Provide the [X, Y] coordinate of the cell's center where the given text is located.  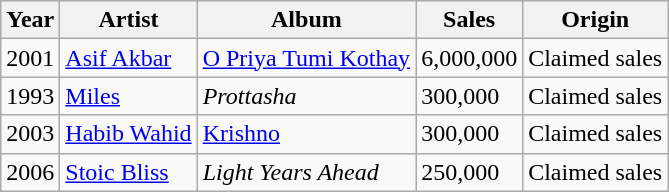
Year [30, 20]
Stoic Bliss [128, 172]
Krishno [306, 134]
Asif Akbar [128, 58]
2001 [30, 58]
2003 [30, 134]
Miles [128, 96]
O Priya Tumi Kothay [306, 58]
Album [306, 20]
Prottasha [306, 96]
6,000,000 [470, 58]
Light Years Ahead [306, 172]
2006 [30, 172]
250,000 [470, 172]
Sales [470, 20]
Origin [596, 20]
Habib Wahid [128, 134]
Artist [128, 20]
1993 [30, 96]
